Detect which cell encompasses the target text, then output its [x, y] center coordinate. 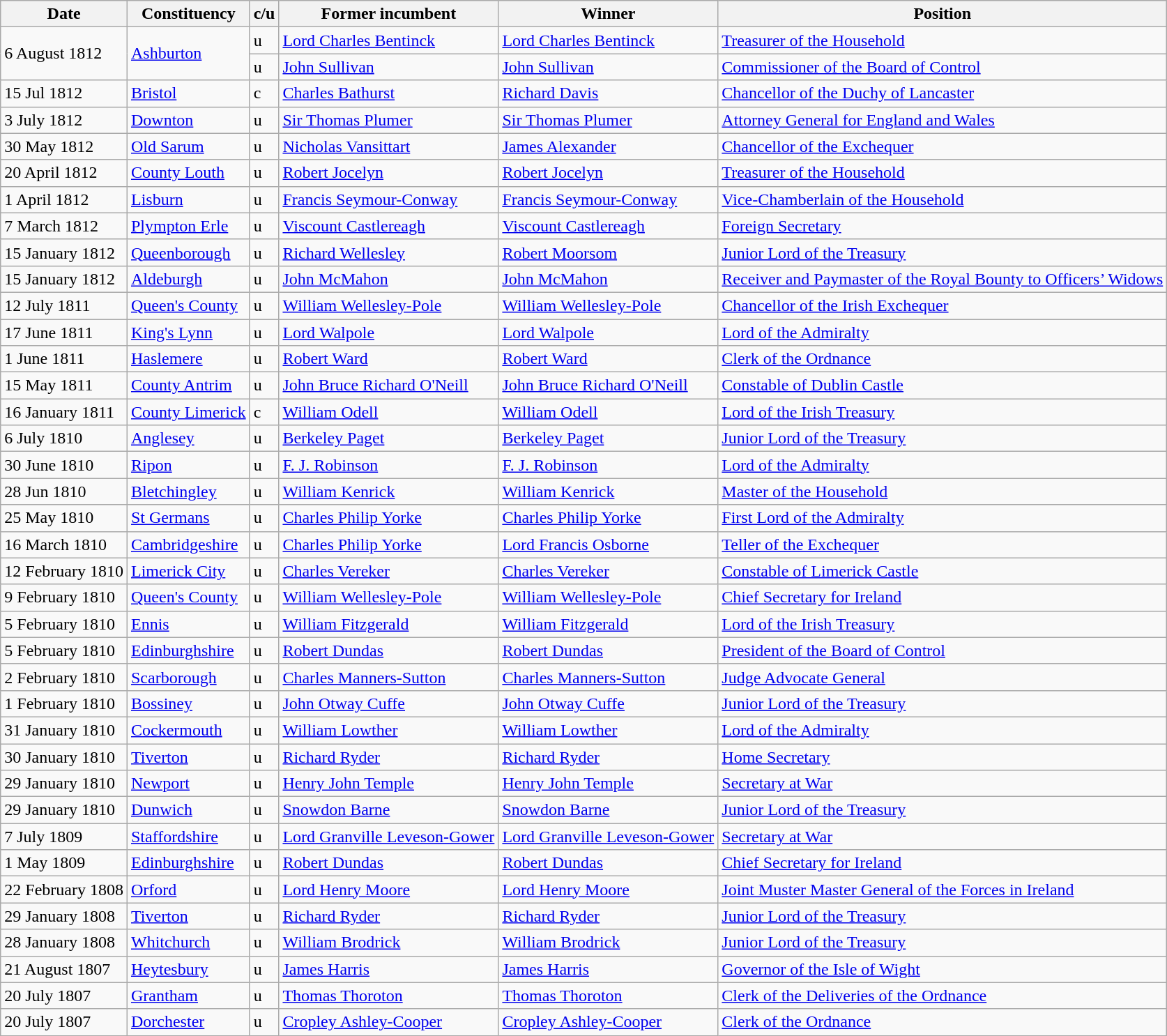
20 April 1812 [64, 173]
15 Jul 1812 [64, 93]
Ripon [188, 465]
Plympton Erle [188, 226]
Cockermouth [188, 730]
Scarborough [188, 677]
30 May 1812 [64, 146]
Haslemere [188, 359]
Ashburton [188, 54]
12 July 1811 [64, 305]
Date [64, 14]
Newport [188, 784]
1 April 1812 [64, 199]
Lord Francis Osborne [608, 544]
1 June 1811 [64, 359]
Ennis [188, 624]
Clerk of the Deliveries of the Ordnance [943, 996]
28 Jun 1810 [64, 492]
Vice-Chamberlain of the Household [943, 199]
31 January 1810 [64, 730]
22 February 1808 [64, 890]
Joint Muster Master General of the Forces in Ireland [943, 890]
Whitchurch [188, 943]
Governor of the Isle of Wight [943, 969]
Constable of Limerick Castle [943, 571]
County Antrim [188, 386]
St Germans [188, 518]
25 May 1810 [64, 518]
1 February 1810 [64, 703]
c/u [264, 14]
Chancellor of the Irish Exchequer [943, 305]
Richard Davis [608, 93]
Chancellor of the Exchequer [943, 146]
16 January 1811 [64, 412]
16 March 1810 [64, 544]
3 July 1812 [64, 120]
Foreign Secretary [943, 226]
Constable of Dublin Castle [943, 386]
Aldeburgh [188, 279]
2 February 1810 [64, 677]
Anglesey [188, 439]
30 January 1810 [64, 756]
Judge Advocate General [943, 677]
Grantham [188, 996]
30 June 1810 [64, 465]
Cambridgeshire [188, 544]
17 June 1811 [64, 333]
Dunwich [188, 810]
12 February 1810 [64, 571]
Dorchester [188, 1022]
29 January 1808 [64, 916]
Limerick City [188, 571]
6 July 1810 [64, 439]
Richard Wellesley [389, 252]
Robert Moorsom [608, 252]
Queenborough [188, 252]
Lisburn [188, 199]
21 August 1807 [64, 969]
Bossiney [188, 703]
Chancellor of the Duchy of Lancaster [943, 93]
Home Secretary [943, 756]
Bristol [188, 93]
Winner [608, 14]
6 August 1812 [64, 54]
28 January 1808 [64, 943]
9 February 1810 [64, 597]
Former incumbent [389, 14]
Orford [188, 890]
Teller of the Exchequer [943, 544]
15 May 1811 [64, 386]
President of the Board of Control [943, 650]
7 March 1812 [64, 226]
Commissioner of the Board of Control [943, 67]
Staffordshire [188, 837]
Nicholas Vansittart [389, 146]
County Louth [188, 173]
1 May 1809 [64, 863]
Charles Bathurst [389, 93]
Old Sarum [188, 146]
First Lord of the Admiralty [943, 518]
Attorney General for England and Wales [943, 120]
King's Lynn [188, 333]
Master of the Household [943, 492]
James Alexander [608, 146]
County Limerick [188, 412]
Bletchingley [188, 492]
Downton [188, 120]
7 July 1809 [64, 837]
Receiver and Paymaster of the Royal Bounty to Officers’ Widows [943, 279]
Position [943, 14]
Heytesbury [188, 969]
Constituency [188, 14]
